Extract the [x, y] coordinate from the center of the cell holding the provided text.  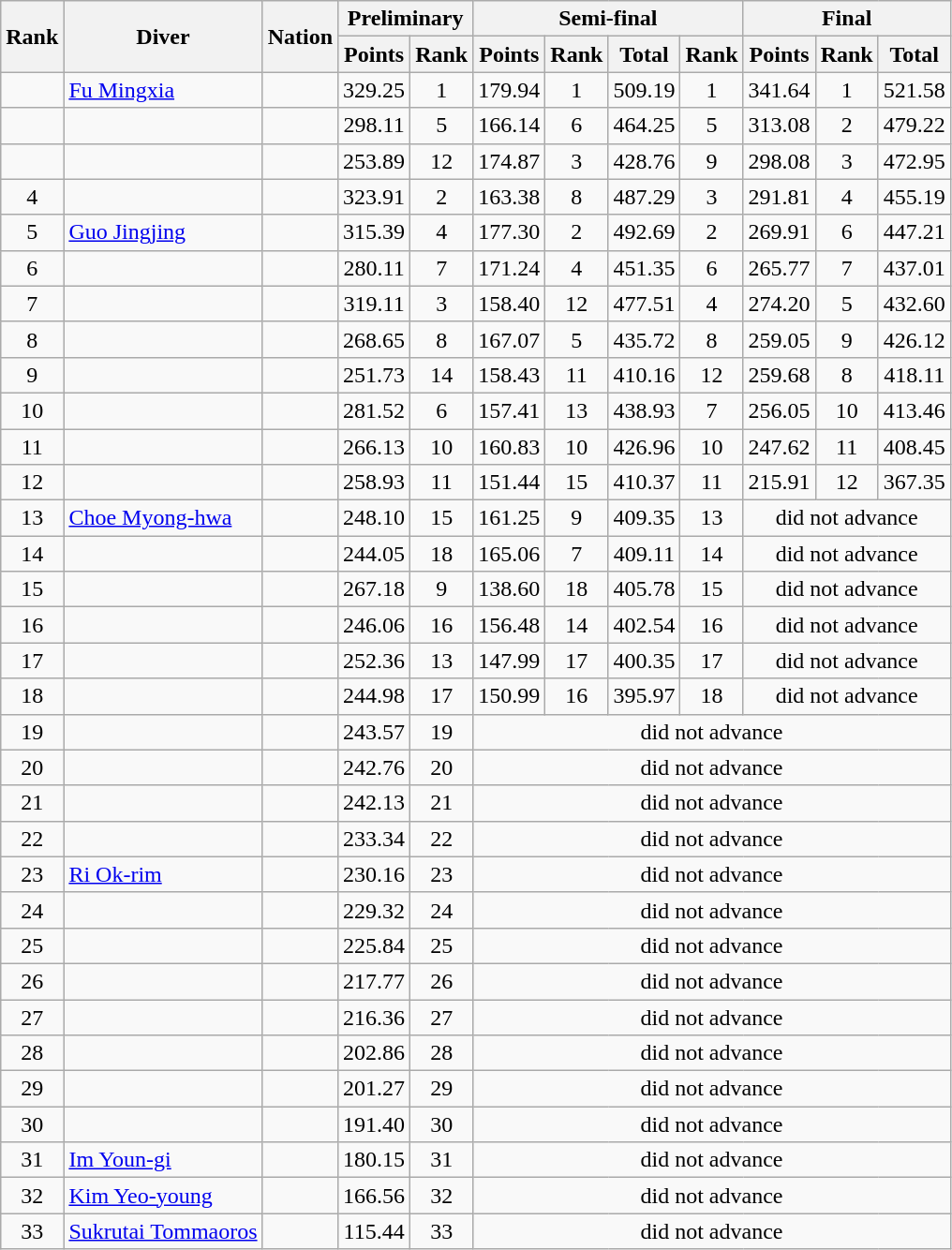
315.39 [375, 232]
252.36 [375, 661]
166.56 [375, 1196]
174.87 [510, 161]
180.15 [375, 1160]
521.58 [915, 90]
191.40 [375, 1124]
247.62 [780, 447]
Im Youn-gi [163, 1160]
405.78 [645, 589]
243.57 [375, 732]
158.40 [510, 304]
229.32 [375, 910]
435.72 [645, 339]
259.68 [780, 375]
216.36 [375, 1017]
157.41 [510, 410]
244.98 [375, 696]
408.45 [915, 447]
Choe Myong-hwa [163, 518]
418.11 [915, 375]
150.99 [510, 696]
269.91 [780, 232]
413.46 [915, 410]
432.60 [915, 304]
230.16 [375, 874]
115.44 [375, 1231]
367.35 [915, 483]
402.54 [645, 625]
248.10 [375, 518]
266.13 [375, 447]
215.91 [780, 483]
246.06 [375, 625]
426.12 [915, 339]
251.73 [375, 375]
428.76 [645, 161]
Final [847, 19]
341.64 [780, 90]
477.51 [645, 304]
160.83 [510, 447]
151.44 [510, 483]
509.19 [645, 90]
Kim Yeo-young [163, 1196]
158.43 [510, 375]
Fu Mingxia [163, 90]
Nation [300, 37]
313.08 [780, 126]
410.37 [645, 483]
225.84 [375, 945]
280.11 [375, 268]
217.77 [375, 981]
265.77 [780, 268]
410.16 [645, 375]
329.25 [375, 90]
472.95 [915, 161]
Diver [163, 37]
258.93 [375, 483]
202.86 [375, 1053]
274.20 [780, 304]
438.93 [645, 410]
395.97 [645, 696]
281.52 [375, 410]
167.07 [510, 339]
409.11 [645, 554]
163.38 [510, 197]
138.60 [510, 589]
147.99 [510, 661]
323.91 [375, 197]
242.13 [375, 803]
166.14 [510, 126]
253.89 [375, 161]
400.35 [645, 661]
487.29 [645, 197]
492.69 [645, 232]
233.34 [375, 839]
451.35 [645, 268]
291.81 [780, 197]
409.35 [645, 518]
319.11 [375, 304]
268.65 [375, 339]
298.11 [375, 126]
242.76 [375, 767]
244.05 [375, 554]
256.05 [780, 410]
Semi-final [608, 19]
201.27 [375, 1089]
426.96 [645, 447]
171.24 [510, 268]
165.06 [510, 554]
267.18 [375, 589]
455.19 [915, 197]
177.30 [510, 232]
464.25 [645, 126]
Guo Jingjing [163, 232]
Sukrutai Tommaoros [163, 1231]
479.22 [915, 126]
Preliminary [406, 19]
179.94 [510, 90]
259.05 [780, 339]
Ri Ok-rim [163, 874]
161.25 [510, 518]
298.08 [780, 161]
447.21 [915, 232]
437.01 [915, 268]
156.48 [510, 625]
